Determine the (X, Y) coordinate at the center of the cell enclosing the given text.  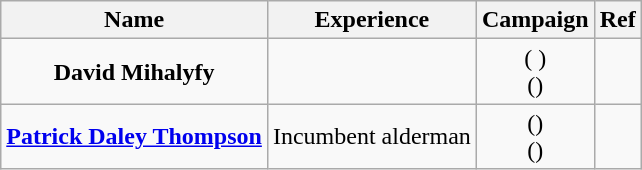
David Mihalyfy (134, 72)
( )() (535, 72)
Ref (618, 20)
Patrick Daley Thompson (134, 136)
Incumbent alderman (372, 136)
Name (134, 20)
()() (535, 136)
Experience (372, 20)
Campaign (535, 20)
